Capture the cell that displays the provided text and extract its [x, y] central coordinate. 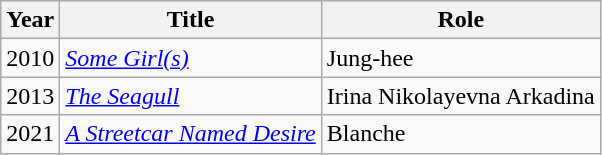
Jung-hee [460, 58]
Irina Nikolayevna Arkadina [460, 96]
2021 [30, 134]
2010 [30, 58]
Year [30, 20]
Some Girl(s) [190, 58]
2013 [30, 96]
A Streetcar Named Desire [190, 134]
The Seagull [190, 96]
Title [190, 20]
Blanche [460, 134]
Role [460, 20]
